From the cell containing the given text, extract its center point as (x, y) coordinate. 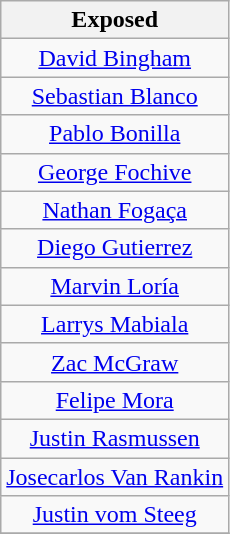
Felipe Mora (115, 400)
Sebastian Blanco (115, 96)
David Bingham (115, 58)
Pablo Bonilla (115, 134)
George Fochive (115, 172)
Exposed (115, 20)
Diego Gutierrez (115, 248)
Larrys Mabiala (115, 324)
Marvin Loría (115, 286)
Nathan Fogaça (115, 210)
Zac McGraw (115, 362)
Josecarlos Van Rankin (115, 477)
Justin vom Steeg (115, 515)
Justin Rasmussen (115, 438)
